Locate the cell with the specified text and output its [x, y] center coordinate. 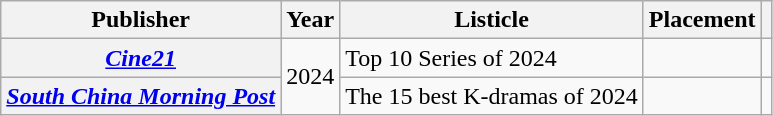
2024 [310, 77]
Publisher [141, 20]
South China Morning Post [141, 96]
The 15 best K-dramas of 2024 [492, 96]
Cine21 [141, 58]
Year [310, 20]
Placement [702, 20]
Top 10 Series of 2024 [492, 58]
Listicle [492, 20]
